Return the (X, Y) coordinate for the center point of the cell that contains the specified text.  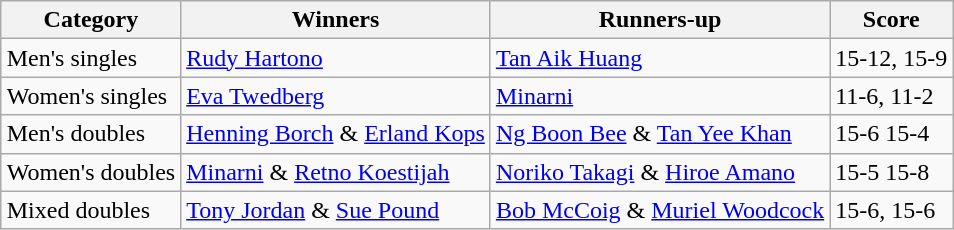
Tony Jordan & Sue Pound (336, 210)
Women's singles (90, 96)
Eva Twedberg (336, 96)
Tan Aik Huang (660, 58)
Henning Borch & Erland Kops (336, 134)
Score (892, 20)
11-6, 11-2 (892, 96)
Bob McCoig & Muriel Woodcock (660, 210)
Men's doubles (90, 134)
Women's doubles (90, 172)
Men's singles (90, 58)
Minarni (660, 96)
Runners-up (660, 20)
Mixed doubles (90, 210)
Ng Boon Bee & Tan Yee Khan (660, 134)
Minarni & Retno Koestijah (336, 172)
Winners (336, 20)
Noriko Takagi & Hiroe Amano (660, 172)
Category (90, 20)
15-6 15-4 (892, 134)
15-12, 15-9 (892, 58)
Rudy Hartono (336, 58)
15-5 15-8 (892, 172)
15-6, 15-6 (892, 210)
